Find where the given text appears and provide that cell's center as (x, y) coordinate. 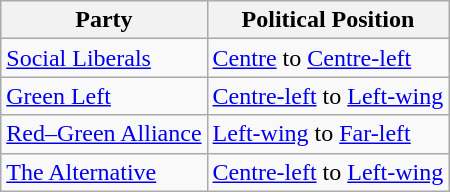
Red–Green Alliance (104, 134)
Party (104, 20)
Social Liberals (104, 58)
Left-wing to Far-left (328, 134)
Centre to Centre-left (328, 58)
Political Position (328, 20)
The Alternative (104, 172)
Green Left (104, 96)
